Detect which cell encompasses the target text, then output its [x, y] center coordinate. 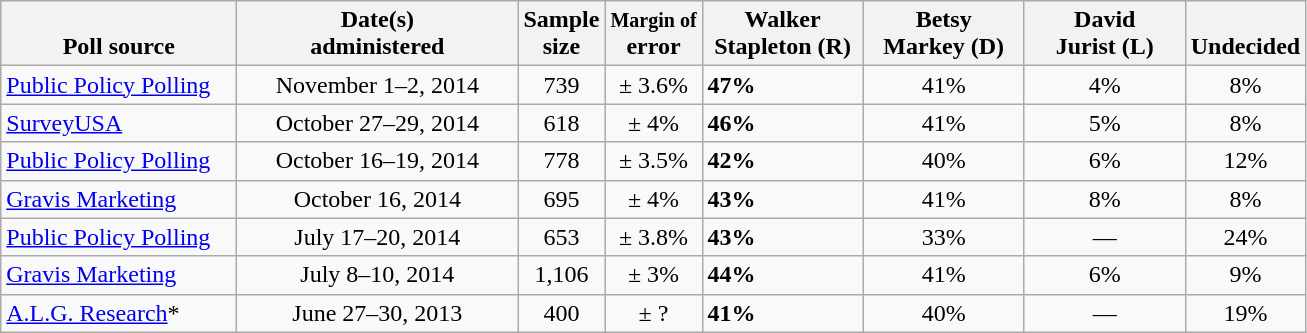
Samplesize [562, 34]
WalkerStapleton (R) [782, 34]
400 [562, 313]
SurveyUSA [119, 123]
653 [562, 237]
778 [562, 161]
5% [1104, 123]
Date(s)administered [378, 34]
695 [562, 199]
Margin oferror [654, 34]
12% [1245, 161]
± 3.8% [654, 237]
DavidJurist (L) [1104, 34]
24% [1245, 237]
July 8–10, 2014 [378, 275]
47% [782, 85]
± ? [654, 313]
BetsyMarkey (D) [944, 34]
June 27–30, 2013 [378, 313]
October 16–19, 2014 [378, 161]
± 3.5% [654, 161]
4% [1104, 85]
November 1–2, 2014 [378, 85]
33% [944, 237]
44% [782, 275]
1,106 [562, 275]
October 16, 2014 [378, 199]
July 17–20, 2014 [378, 237]
October 27–29, 2014 [378, 123]
A.L.G. Research* [119, 313]
± 3.6% [654, 85]
42% [782, 161]
739 [562, 85]
Poll source [119, 34]
46% [782, 123]
618 [562, 123]
9% [1245, 275]
Undecided [1245, 34]
19% [1245, 313]
± 3% [654, 275]
